Locate the cell with the specified text and output its (X, Y) center coordinate. 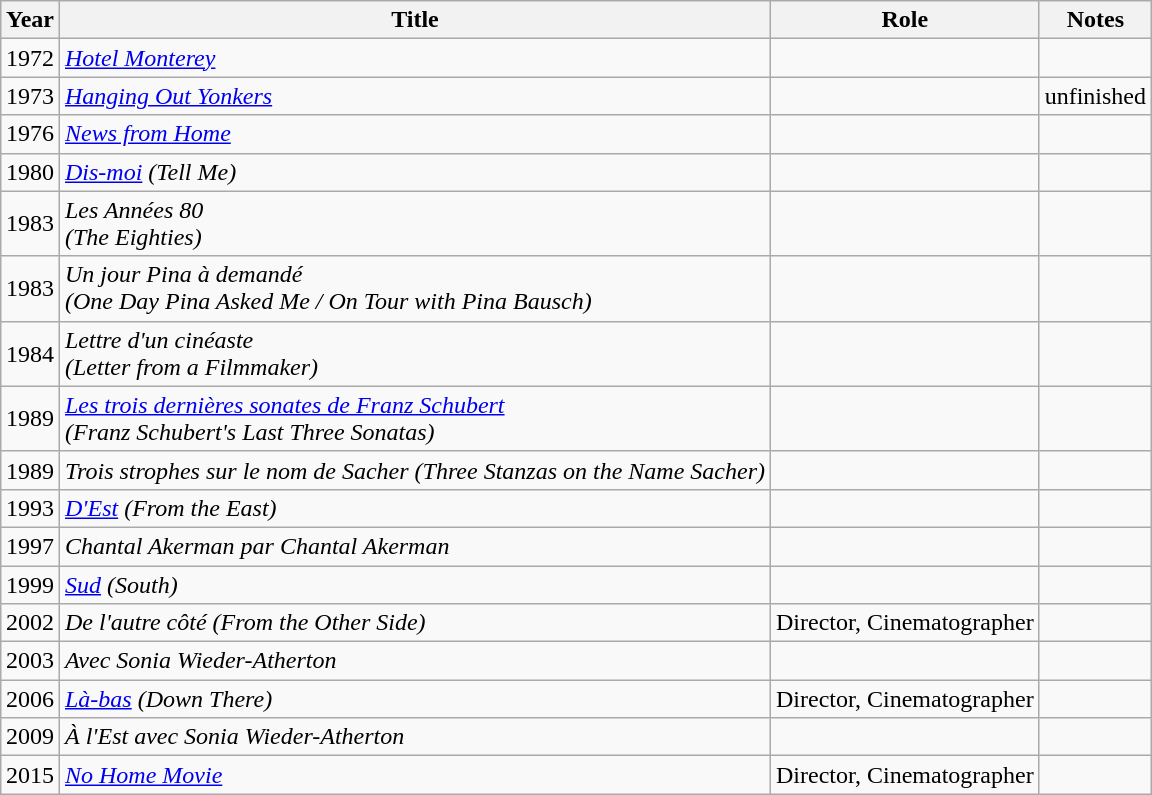
2003 (30, 661)
Avec Sonia Wieder-Atherton (414, 661)
1972 (30, 58)
Sud (South) (414, 585)
Notes (1095, 20)
Hanging Out Yonkers (414, 96)
Dis-moi (Tell Me) (414, 172)
D'Est (From the East) (414, 508)
2009 (30, 737)
Les Années 80(The Eighties) (414, 224)
1999 (30, 585)
1976 (30, 134)
2002 (30, 623)
No Home Movie (414, 775)
Hotel Monterey (414, 58)
Là-bas (Down There) (414, 699)
1980 (30, 172)
2006 (30, 699)
Lettre d'un cinéaste(Letter from a Filmmaker) (414, 354)
À l'Est avec Sonia Wieder-Atherton (414, 737)
Role (906, 20)
Les trois dernières sonates de Franz Schubert(Franz Schubert's Last Three Sonatas) (414, 418)
Year (30, 20)
1984 (30, 354)
unfinished (1095, 96)
1993 (30, 508)
2015 (30, 775)
Trois strophes sur le nom de Sacher (Three Stanzas on the Name Sacher) (414, 470)
News from Home (414, 134)
Un jour Pina à demandé(One Day Pina Asked Me / On Tour with Pina Bausch) (414, 288)
1973 (30, 96)
Title (414, 20)
De l'autre côté (From the Other Side) (414, 623)
1997 (30, 546)
Chantal Akerman par Chantal Akerman (414, 546)
